Identify which cell holds the provided text, then report its [X, Y] central coordinate. 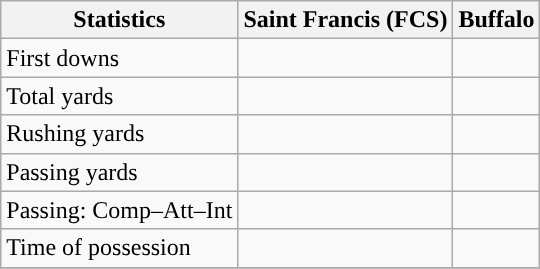
Saint Francis (FCS) [346, 20]
Passing yards [120, 172]
Rushing yards [120, 134]
Buffalo [496, 20]
Passing: Comp–Att–Int [120, 210]
Time of possession [120, 248]
Statistics [120, 20]
First downs [120, 58]
Total yards [120, 96]
